Scan for the cell matching the given text and deliver its [x, y] coordinate at center. 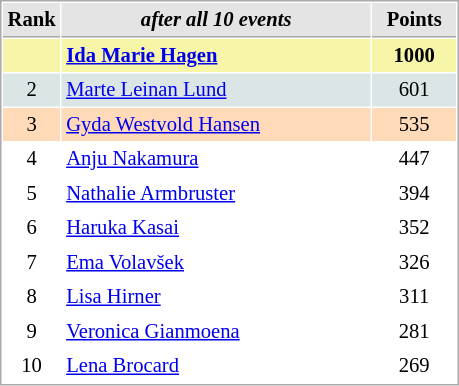
394 [414, 194]
Points [414, 20]
352 [414, 228]
2 [32, 90]
Rank [32, 20]
1000 [414, 56]
3 [32, 124]
Lena Brocard [216, 366]
601 [414, 90]
Ida Marie Hagen [216, 56]
447 [414, 158]
Anju Nakamura [216, 158]
10 [32, 366]
326 [414, 262]
6 [32, 228]
Ema Volavšek [216, 262]
311 [414, 296]
Marte Leinan Lund [216, 90]
Gyda Westvold Hansen [216, 124]
9 [32, 332]
535 [414, 124]
7 [32, 262]
8 [32, 296]
Lisa Hirner [216, 296]
269 [414, 366]
281 [414, 332]
Veronica Gianmoena [216, 332]
Haruka Kasai [216, 228]
Nathalie Armbruster [216, 194]
4 [32, 158]
after all 10 events [216, 20]
5 [32, 194]
